For the text-containing cell, return its midpoint in [x, y] coordinate format. 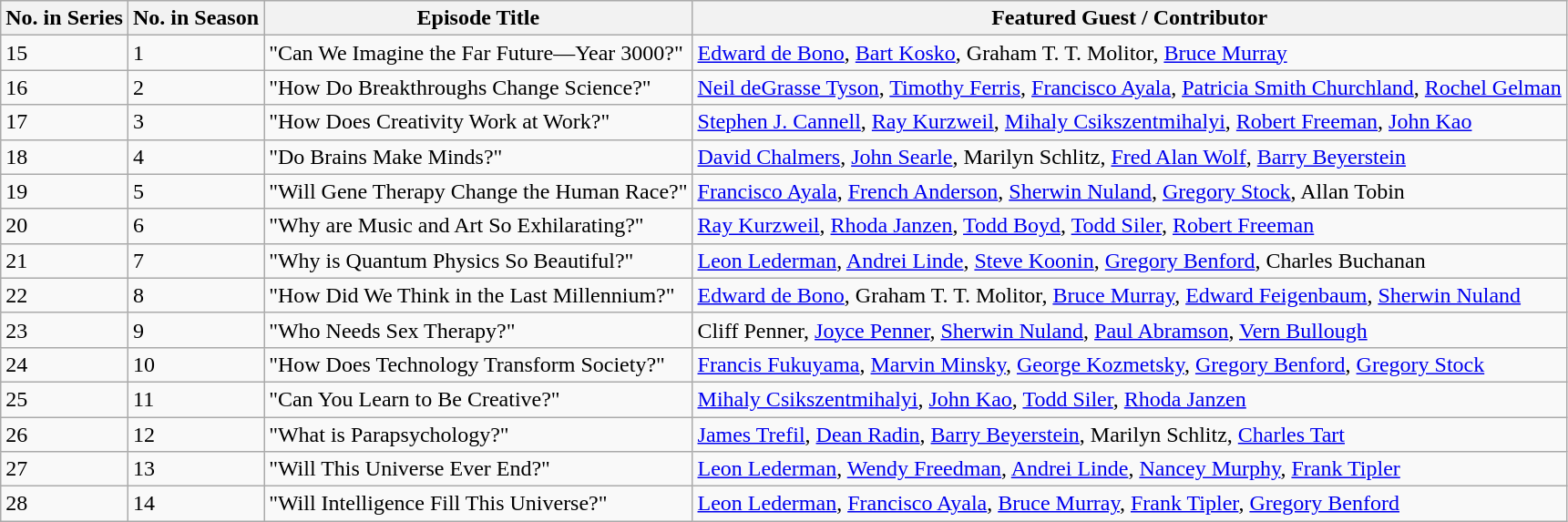
Leon Lederman, Francisco Ayala, Bruce Murray, Frank Tipler, Gregory Benford [1130, 504]
24 [65, 364]
Episode Title [478, 18]
6 [195, 226]
3 [195, 122]
No. in Season [195, 18]
Neil deGrasse Tyson, Timothy Ferris, Francisco Ayala, Patricia Smith Churchland, Rochel Gelman [1130, 87]
Ray Kurzweil, Rhoda Janzen, Todd Boyd, Todd Siler, Robert Freeman [1130, 226]
"How Did We Think in the Last Millennium?" [478, 295]
"Why is Quantum Physics So Beautiful?" [478, 261]
27 [65, 469]
20 [65, 226]
10 [195, 364]
17 [65, 122]
"How Does Technology Transform Society?" [478, 364]
18 [65, 157]
7 [195, 261]
23 [65, 330]
22 [65, 295]
"Can We Imagine the Far Future—Year 3000?" [478, 53]
Mihaly Csikszentmihalyi, John Kao, Todd Siler, Rhoda Janzen [1130, 399]
Leon Lederman, Wendy Freedman, Andrei Linde, Nancey Murphy, Frank Tipler [1130, 469]
David Chalmers, John Searle, Marilyn Schlitz, Fred Alan Wolf, Barry Beyerstein [1130, 157]
12 [195, 435]
11 [195, 399]
9 [195, 330]
2 [195, 87]
26 [65, 435]
8 [195, 295]
5 [195, 191]
"How Does Creativity Work at Work?" [478, 122]
Francisco Ayala, French Anderson, Sherwin Nuland, Gregory Stock, Allan Tobin [1130, 191]
16 [65, 87]
15 [65, 53]
"Can You Learn to Be Creative?" [478, 399]
"Do Brains Make Minds?" [478, 157]
13 [195, 469]
Stephen J. Cannell, Ray Kurzweil, Mihaly Csikszentmihalyi, Robert Freeman, John Kao [1130, 122]
"Why are Music and Art So Exhilarating?" [478, 226]
"Who Needs Sex Therapy?" [478, 330]
19 [65, 191]
1 [195, 53]
Edward de Bono, Bart Kosko, Graham T. T. Molitor, Bruce Murray [1130, 53]
4 [195, 157]
Edward de Bono, Graham T. T. Molitor, Bruce Murray, Edward Feigenbaum, Sherwin Nuland [1130, 295]
"Will Intelligence Fill This Universe?" [478, 504]
James Trefil, Dean Radin, Barry Beyerstein, Marilyn Schlitz, Charles Tart [1130, 435]
21 [65, 261]
"How Do Breakthroughs Change Science?" [478, 87]
28 [65, 504]
Francis Fukuyama, Marvin Minsky, George Kozmetsky, Gregory Benford, Gregory Stock [1130, 364]
"What is Parapsychology?" [478, 435]
25 [65, 399]
14 [195, 504]
Cliff Penner, Joyce Penner, Sherwin Nuland, Paul Abramson, Vern Bullough [1130, 330]
Featured Guest / Contributor [1130, 18]
"Will Gene Therapy Change the Human Race?" [478, 191]
No. in Series [65, 18]
"Will This Universe Ever End?" [478, 469]
Leon Lederman, Andrei Linde, Steve Koonin, Gregory Benford, Charles Buchanan [1130, 261]
